Search for the cell housing the specified text and yield its (x, y) center coordinate. 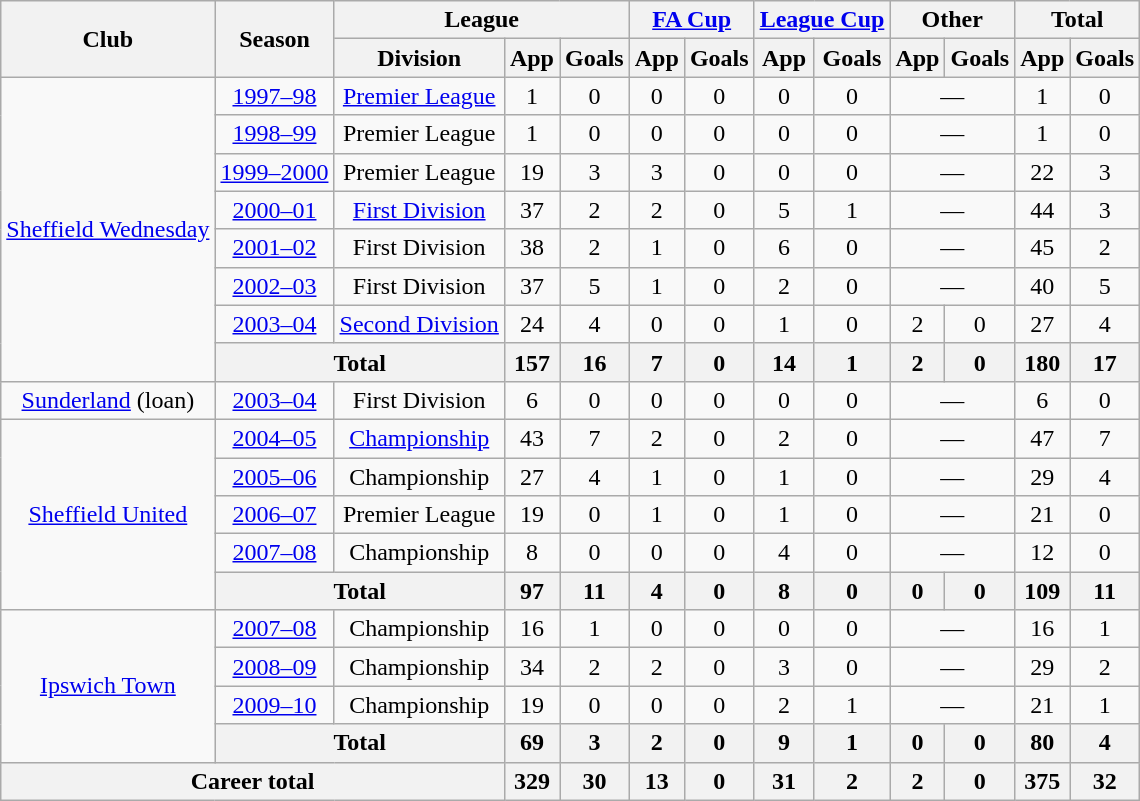
43 (532, 438)
1998–99 (274, 134)
1999–2000 (274, 172)
31 (784, 781)
12 (1042, 553)
44 (1042, 210)
13 (656, 781)
2000–01 (274, 210)
38 (532, 248)
69 (532, 743)
Sheffield United (108, 514)
Career total (253, 781)
22 (1042, 172)
14 (784, 362)
80 (1042, 743)
375 (1042, 781)
Season (274, 39)
2008–09 (274, 667)
Division (419, 58)
2009–10 (274, 705)
2001–02 (274, 248)
109 (1042, 591)
40 (1042, 286)
Sunderland (loan) (108, 400)
League Cup (822, 20)
Second Division (419, 324)
Other (952, 20)
97 (532, 591)
2005–06 (274, 477)
329 (532, 781)
Club (108, 39)
9 (784, 743)
34 (532, 667)
47 (1042, 438)
45 (1042, 248)
30 (595, 781)
Sheffield Wednesday (108, 229)
24 (532, 324)
157 (532, 362)
2006–07 (274, 515)
Ipswich Town (108, 686)
1997–98 (274, 96)
FA Cup (692, 20)
32 (1105, 781)
League (482, 20)
17 (1105, 362)
2002–03 (274, 286)
180 (1042, 362)
2004–05 (274, 438)
